Capture the cell that displays the provided text and extract its (x, y) central coordinate. 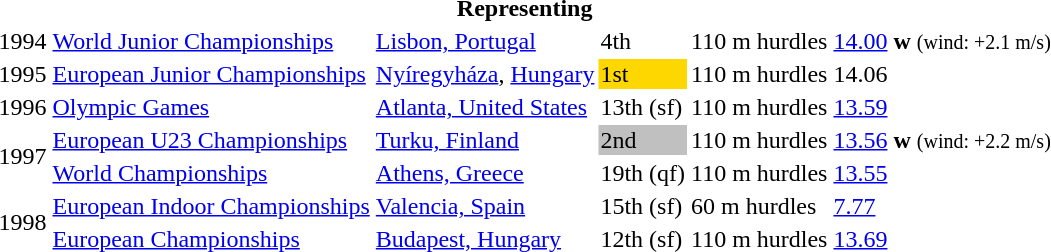
19th (qf) (643, 173)
Athens, Greece (485, 173)
European Indoor Championships (211, 206)
15th (sf) (643, 206)
Olympic Games (211, 107)
1st (643, 74)
60 m hurdles (760, 206)
2nd (643, 140)
Turku, Finland (485, 140)
Nyíregyháza, Hungary (485, 74)
World Championships (211, 173)
European Junior Championships (211, 74)
Lisbon, Portugal (485, 41)
Atlanta, United States (485, 107)
World Junior Championships (211, 41)
European U23 Championships (211, 140)
Valencia, Spain (485, 206)
13th (sf) (643, 107)
4th (643, 41)
